Capture the cell that displays the provided text and extract its (x, y) central coordinate. 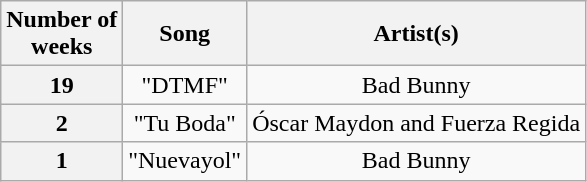
"Nuevayol" (185, 161)
"Tu Boda" (185, 123)
Number ofweeks (62, 34)
Song (185, 34)
2 (62, 123)
Artist(s) (416, 34)
1 (62, 161)
Óscar Maydon and Fuerza Regida (416, 123)
"DTMF" (185, 85)
19 (62, 85)
